Detect which cell encompasses the target text, then output its (X, Y) center coordinate. 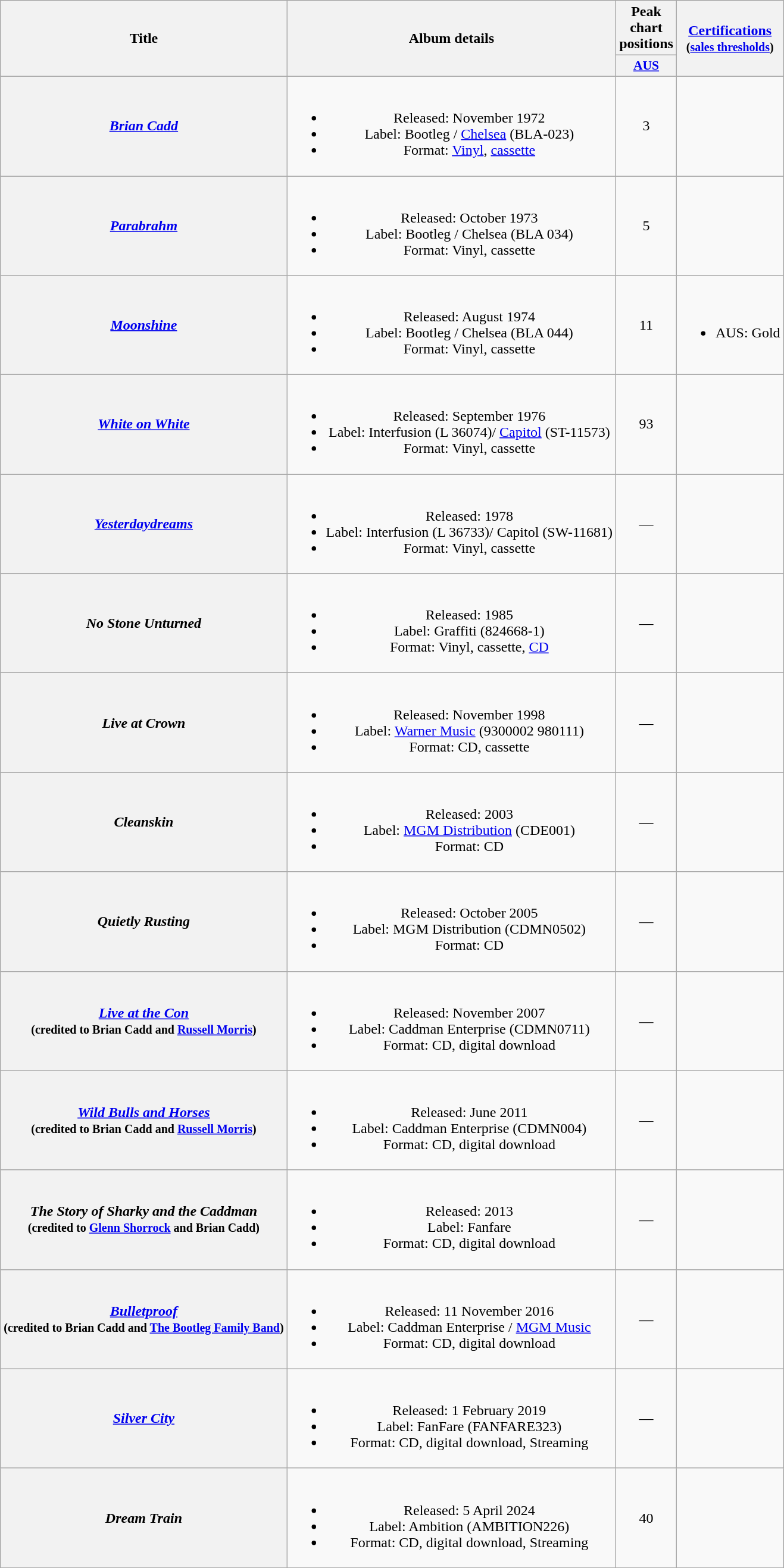
The Story of Sharky and the Caddman (credited to Glenn Shorrock and Brian Cadd) (144, 1220)
Peak chart positions (646, 28)
Wild Bulls and Horses (credited to Brian Cadd and Russell Morris) (144, 1120)
Released: November 2007Label: Caddman Enterprise (CDMN0711)Format: CD, digital download (451, 1021)
Released: November 1998Label: Warner Music (9300002 980111)Format: CD, cassette (451, 722)
Released: 11 November 2016Label: Caddman Enterprise / MGM MusicFormat: CD, digital download (451, 1319)
3 (646, 126)
93 (646, 425)
Quietly Rusting (144, 921)
Released: 1985Label: Graffiti (824668-1)Format: Vinyl, cassette, CD (451, 624)
Released: September 1976Label: Interfusion (L 36074)/ Capitol (ST-11573)Format: Vinyl, cassette (451, 425)
Cleanskin (144, 822)
Live at Crown (144, 722)
Parabrahm (144, 226)
Silver City (144, 1419)
No Stone Unturned (144, 624)
Released: 2003Label: MGM Distribution (CDE001)Format: CD (451, 822)
Album details (451, 39)
11 (646, 325)
Released: October 2005Label: MGM Distribution (CDMN0502)Format: CD (451, 921)
White on White (144, 425)
Yesterdaydreams (144, 524)
Released: 1 February 2019Label: FanFare (FANFARE323)Format: CD, digital download, Streaming (451, 1419)
Title (144, 39)
Released: 5 April 2024Label: Ambition (AMBITION226)Format: CD, digital download, Streaming (451, 1517)
Released: 2013Label: FanfareFormat: CD, digital download (451, 1220)
5 (646, 226)
Released: November 1972Label: Bootleg / Chelsea (BLA-023)Format: Vinyl, cassette (451, 126)
Live at the Con (credited to Brian Cadd and Russell Morris) (144, 1021)
Released: 1978Label: Interfusion (L 36733)/ Capitol (SW-11681)Format: Vinyl, cassette (451, 524)
AUS (646, 66)
Bulletproof (credited to Brian Cadd and The Bootleg Family Band) (144, 1319)
Dream Train (144, 1517)
AUS: Gold (730, 325)
Released: October 1973Label: Bootleg / Chelsea (BLA 034)Format: Vinyl, cassette (451, 226)
Certifications(sales thresholds) (730, 39)
Brian Cadd (144, 126)
Released: August 1974Label: Bootleg / Chelsea (BLA 044)Format: Vinyl, cassette (451, 325)
Released: June 2011Label: Caddman Enterprise (CDMN004)Format: CD, digital download (451, 1120)
Moonshine (144, 325)
40 (646, 1517)
